Return the (X, Y) coordinate for the center point of the cell that contains the specified text.  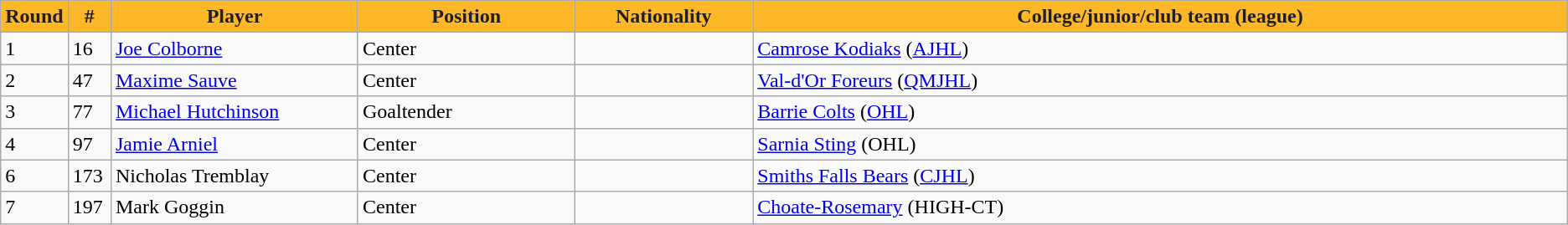
77 (89, 112)
Mark Goggin (235, 207)
Michael Hutchinson (235, 112)
3 (34, 112)
Smiths Falls Bears (CJHL) (1160, 176)
97 (89, 144)
Joe Colborne (235, 49)
Val-d'Or Foreurs (QMJHL) (1160, 80)
Barrie Colts (OHL) (1160, 112)
1 (34, 49)
Nationality (663, 17)
# (89, 17)
Player (235, 17)
Maxime Sauve (235, 80)
Jamie Arniel (235, 144)
Camrose Kodiaks (AJHL) (1160, 49)
Sarnia Sting (OHL) (1160, 144)
4 (34, 144)
Nicholas Tremblay (235, 176)
7 (34, 207)
47 (89, 80)
2 (34, 80)
Choate-Rosemary (HIGH-CT) (1160, 207)
College/junior/club team (league) (1160, 17)
173 (89, 176)
Round (34, 17)
6 (34, 176)
Goaltender (466, 112)
197 (89, 207)
Position (466, 17)
16 (89, 49)
